Scan for the cell matching the given text and deliver its [X, Y] coordinate at center. 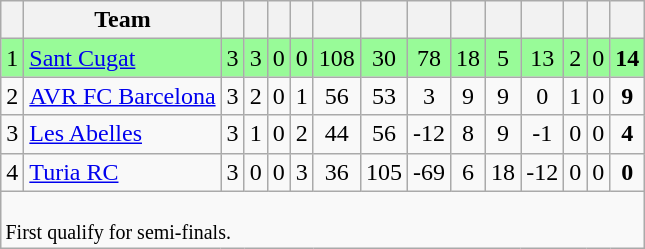
14 [628, 58]
AVR FC Barcelona [122, 96]
36 [336, 172]
First qualify for semi-finals. [323, 220]
108 [336, 58]
13 [542, 58]
30 [384, 58]
5 [504, 58]
Team [122, 20]
44 [336, 134]
-1 [542, 134]
8 [468, 134]
Les Abelles [122, 134]
105 [384, 172]
Sant Cugat [122, 58]
6 [468, 172]
Turia RC [122, 172]
53 [384, 96]
78 [428, 58]
-69 [428, 172]
